Pinpoint the cell where the given text exists, returning its [X, Y] midpoint coordinate. 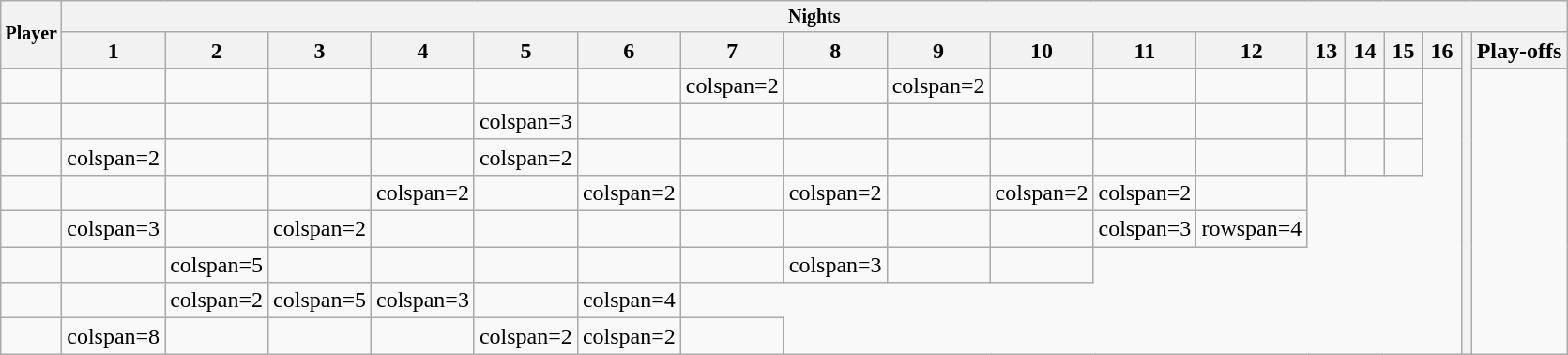
colspan=4 [629, 301]
3 [320, 50]
Play-offs [1519, 50]
12 [1252, 50]
4 [423, 50]
rowspan=4 [1252, 229]
11 [1145, 50]
Player [32, 35]
colspan=8 [114, 336]
2 [217, 50]
7 [732, 50]
16 [1441, 50]
1 [114, 50]
15 [1404, 50]
5 [525, 50]
14 [1364, 50]
10 [1042, 50]
Nights [814, 17]
8 [835, 50]
6 [629, 50]
13 [1327, 50]
9 [938, 50]
